Scan for the cell matching the given text and deliver its [x, y] coordinate at center. 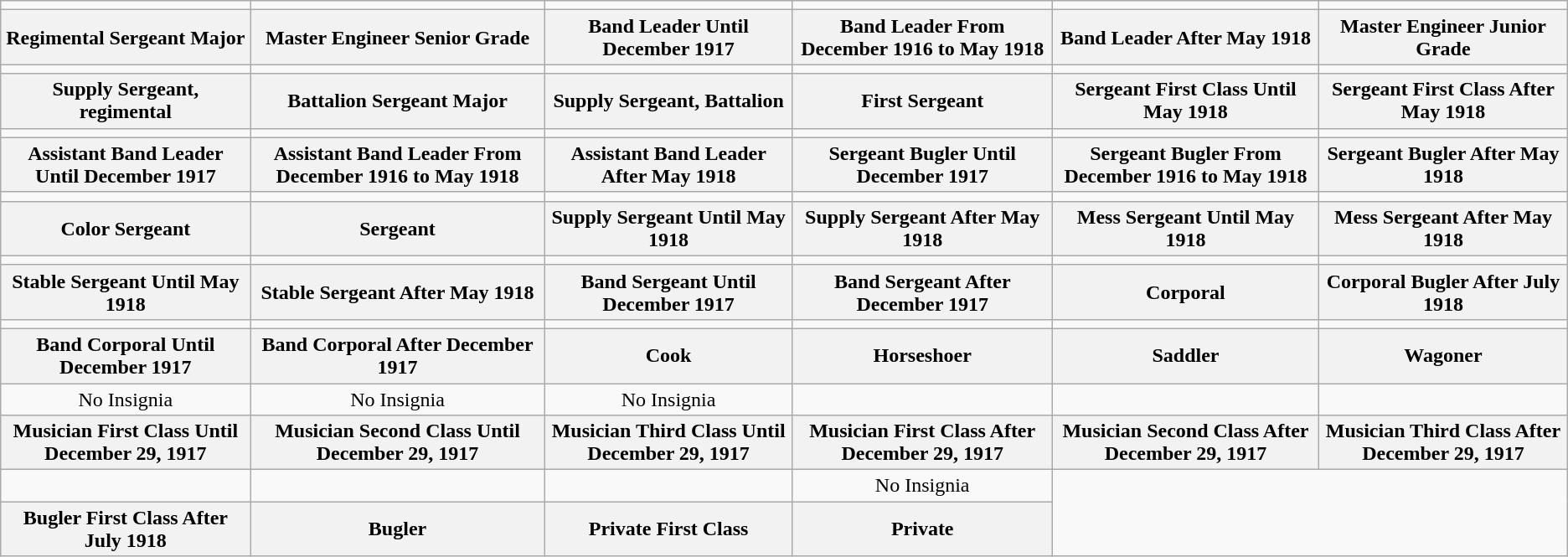
Private [922, 529]
Bugler First Class After July 1918 [126, 529]
Mess Sergeant Until May 1918 [1185, 228]
Assistant Band Leader Until December 1917 [126, 164]
Stable Sergeant After May 1918 [397, 291]
Supply Sergeant, Battalion [668, 101]
Musician Second Class After December 29, 1917 [1185, 442]
Musician Second Class Until December 29, 1917 [397, 442]
Sergeant Bugler Until December 1917 [922, 164]
Cook [668, 355]
Musician Third Class After December 29, 1917 [1444, 442]
Private First Class [668, 529]
Band Leader From December 1916 to May 1918 [922, 37]
Sergeant First Class Until May 1918 [1185, 101]
Musician First Class After December 29, 1917 [922, 442]
Stable Sergeant Until May 1918 [126, 291]
Wagoner [1444, 355]
Band Corporal After December 1917 [397, 355]
Corporal Bugler After July 1918 [1444, 291]
Assistant Band Leader After May 1918 [668, 164]
Sergeant Bugler From December 1916 to May 1918 [1185, 164]
Musician First Class Until December 29, 1917 [126, 442]
Band Leader Until December 1917 [668, 37]
Corporal [1185, 291]
Supply Sergeant, regimental [126, 101]
Supply Sergeant After May 1918 [922, 228]
Band Corporal Until December 1917 [126, 355]
Saddler [1185, 355]
Sergeant Bugler After May 1918 [1444, 164]
Band Sergeant Until December 1917 [668, 291]
Battalion Sergeant Major [397, 101]
Master Engineer Junior Grade [1444, 37]
Color Sergeant [126, 228]
Regimental Sergeant Major [126, 37]
Musician Third Class Until December 29, 1917 [668, 442]
Supply Sergeant Until May 1918 [668, 228]
Sergeant First Class After May 1918 [1444, 101]
Sergeant [397, 228]
Mess Sergeant After May 1918 [1444, 228]
Bugler [397, 529]
Horseshoer [922, 355]
Master Engineer Senior Grade [397, 37]
Band Sergeant After December 1917 [922, 291]
Band Leader After May 1918 [1185, 37]
First Sergeant [922, 101]
Assistant Band Leader From December 1916 to May 1918 [397, 164]
